From the cell containing the given text, extract its center point as [X, Y] coordinate. 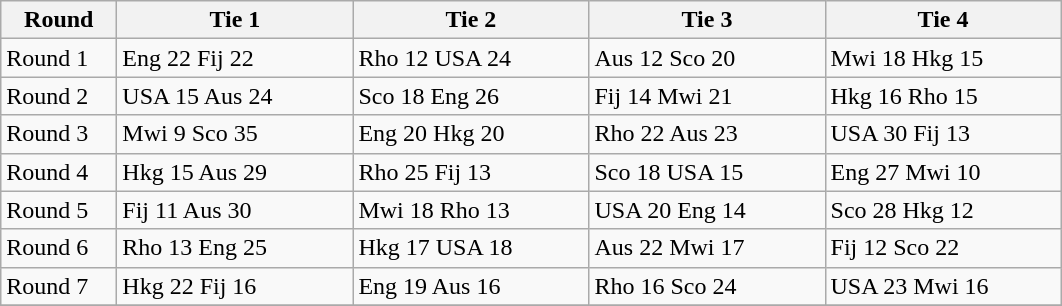
Round 1 [59, 58]
Tie 2 [471, 20]
Tie 4 [943, 20]
Aus 22 Mwi 17 [707, 248]
Rho 25 Fij 13 [471, 172]
Fij 11 Aus 30 [235, 210]
Hkg 17 USA 18 [471, 248]
Fij 12 Sco 22 [943, 248]
Hkg 16 Rho 15 [943, 96]
Round 7 [59, 286]
Rho 16 Sco 24 [707, 286]
Mwi 18 Rho 13 [471, 210]
Sco 18 Eng 26 [471, 96]
USA 15 Aus 24 [235, 96]
Tie 3 [707, 20]
Eng 19 Aus 16 [471, 286]
Eng 22 Fij 22 [235, 58]
Hkg 15 Aus 29 [235, 172]
Tie 1 [235, 20]
Round 4 [59, 172]
USA 23 Mwi 16 [943, 286]
Round 2 [59, 96]
USA 30 Fij 13 [943, 134]
Rho 22 Aus 23 [707, 134]
Rho 12 USA 24 [471, 58]
USA 20 Eng 14 [707, 210]
Eng 27 Mwi 10 [943, 172]
Mwi 9 Sco 35 [235, 134]
Sco 28 Hkg 12 [943, 210]
Rho 13 Eng 25 [235, 248]
Round 3 [59, 134]
Fij 14 Mwi 21 [707, 96]
Aus 12 Sco 20 [707, 58]
Eng 20 Hkg 20 [471, 134]
Hkg 22 Fij 16 [235, 286]
Round 5 [59, 210]
Round 6 [59, 248]
Sco 18 USA 15 [707, 172]
Round [59, 20]
Mwi 18 Hkg 15 [943, 58]
